Detect which cell encompasses the target text, then output its (x, y) center coordinate. 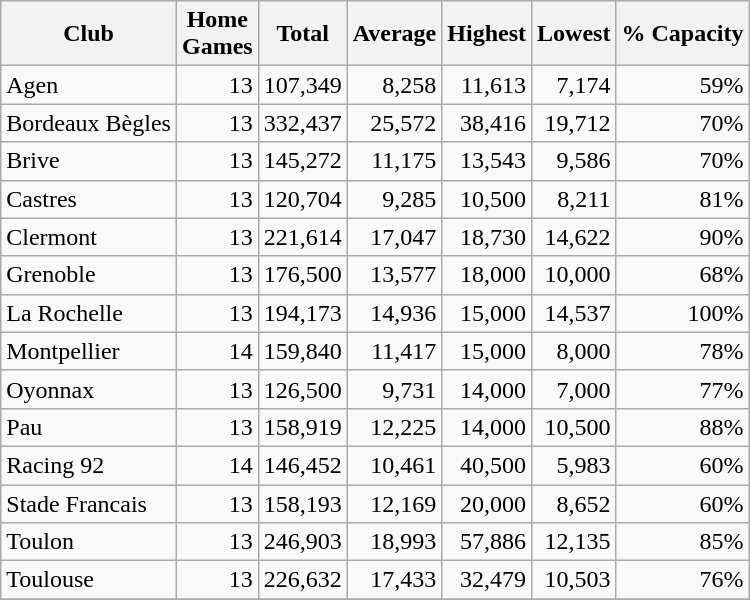
20,000 (487, 503)
159,840 (302, 351)
194,173 (302, 313)
10,503 (574, 580)
14,537 (574, 313)
8,652 (574, 503)
Brive (89, 161)
90% (682, 237)
226,632 (302, 580)
18,000 (487, 275)
Total (302, 34)
59% (682, 85)
17,433 (394, 580)
8,211 (574, 199)
100% (682, 313)
107,349 (302, 85)
145,272 (302, 161)
78% (682, 351)
158,193 (302, 503)
57,886 (487, 542)
12,169 (394, 503)
19,712 (574, 123)
76% (682, 580)
77% (682, 389)
17,047 (394, 237)
Grenoble (89, 275)
La Rochelle (89, 313)
120,704 (302, 199)
246,903 (302, 542)
Lowest (574, 34)
8,258 (394, 85)
HomeGames (217, 34)
176,500 (302, 275)
12,135 (574, 542)
10,000 (574, 275)
13,577 (394, 275)
32,479 (487, 580)
Stade Francais (89, 503)
% Capacity (682, 34)
Castres (89, 199)
14,622 (574, 237)
146,452 (302, 465)
68% (682, 275)
Clermont (89, 237)
Toulon (89, 542)
Highest (487, 34)
88% (682, 427)
13,543 (487, 161)
Average (394, 34)
5,983 (574, 465)
40,500 (487, 465)
85% (682, 542)
18,993 (394, 542)
12,225 (394, 427)
81% (682, 199)
Racing 92 (89, 465)
9,586 (574, 161)
9,285 (394, 199)
Club (89, 34)
11,613 (487, 85)
7,000 (574, 389)
25,572 (394, 123)
38,416 (487, 123)
Agen (89, 85)
158,919 (302, 427)
Bordeaux Bègles (89, 123)
7,174 (574, 85)
11,175 (394, 161)
Toulouse (89, 580)
11,417 (394, 351)
221,614 (302, 237)
14,936 (394, 313)
Montpellier (89, 351)
Pau (89, 427)
9,731 (394, 389)
332,437 (302, 123)
10,461 (394, 465)
18,730 (487, 237)
8,000 (574, 351)
126,500 (302, 389)
Oyonnax (89, 389)
